Return the [X, Y] coordinate for the center point of the cell that contains the specified text.  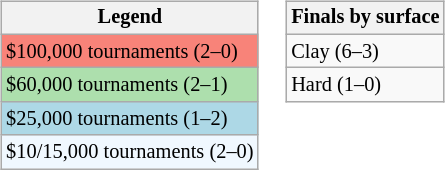
$25,000 tournaments (1–2) [130, 119]
Finals by surface [365, 18]
$100,000 tournaments (2–0) [130, 51]
Legend [130, 18]
Hard (1–0) [365, 85]
Clay (6–3) [365, 51]
$10/15,000 tournaments (2–0) [130, 152]
$60,000 tournaments (2–1) [130, 85]
